Detect which cell encompasses the target text, then output its (X, Y) center coordinate. 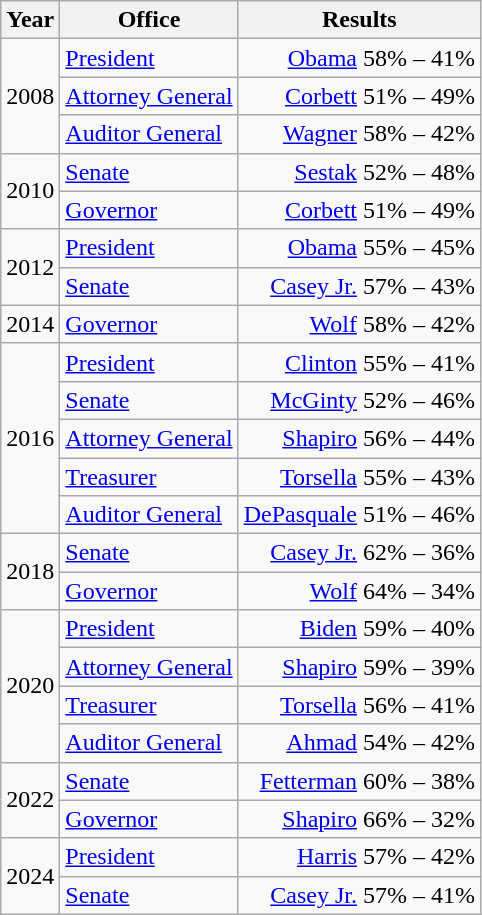
Shapiro 56% – 44% (359, 438)
Year (30, 20)
Obama 55% – 45% (359, 248)
2018 (30, 572)
2016 (30, 438)
Wagner 58% – 42% (359, 134)
2020 (30, 686)
Office (149, 20)
2008 (30, 96)
2022 (30, 800)
Biden 59% – 40% (359, 629)
Fetterman 60% – 38% (359, 781)
2012 (30, 267)
Torsella 56% – 41% (359, 705)
Casey Jr. 57% – 43% (359, 286)
Shapiro 66% – 32% (359, 819)
2010 (30, 191)
Results (359, 20)
Obama 58% – 41% (359, 58)
Casey Jr. 57% – 41% (359, 895)
Shapiro 59% – 39% (359, 667)
Sestak 52% – 48% (359, 172)
Torsella 55% – 43% (359, 477)
Wolf 58% – 42% (359, 324)
McGinty 52% – 46% (359, 400)
Casey Jr. 62% – 36% (359, 553)
DePasquale 51% – 46% (359, 515)
Wolf 64% – 34% (359, 591)
2024 (30, 876)
Ahmad 54% – 42% (359, 743)
Clinton 55% – 41% (359, 362)
Harris 57% – 42% (359, 857)
2014 (30, 324)
